Output the [X, Y] coordinate of the center of the cell containing the given text.  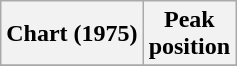
Peakposition [189, 34]
Chart (1975) [72, 34]
